Determine the (X, Y) coordinate at the center of the cell enclosing the given text.  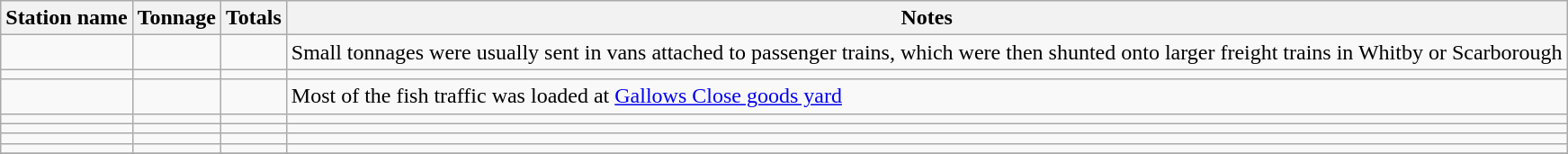
Notes (927, 18)
Station name (67, 18)
Tonnage (176, 18)
Totals (254, 18)
Most of the fish traffic was loaded at Gallows Close goods yard (927, 96)
Small tonnages were usually sent in vans attached to passenger trains, which were then shunted onto larger freight trains in Whitby or Scarborough (927, 52)
